Provide the [X, Y] coordinate of the cell's center where the given text is located.  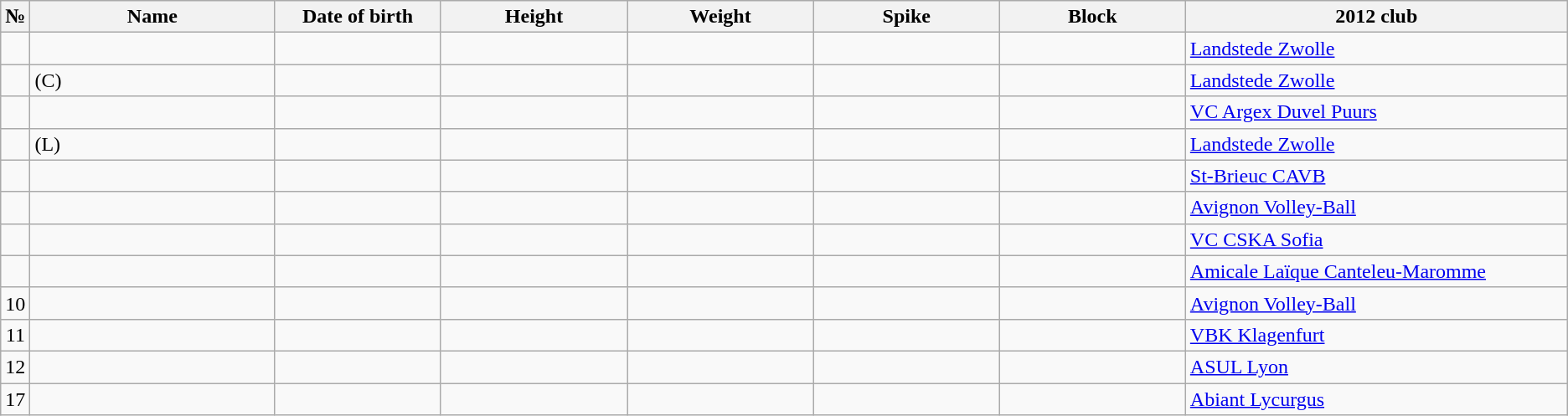
(C) [152, 80]
St-Brieuc CAVB [1376, 176]
12 [15, 367]
VC CSKA Sofia [1376, 239]
Abiant Lycurgus [1376, 399]
10 [15, 303]
11 [15, 335]
Height [534, 17]
№ [15, 17]
Spike [906, 17]
VBK Klagenfurt [1376, 335]
Amicale Laïque Canteleu-Maromme [1376, 271]
17 [15, 399]
ASUL Lyon [1376, 367]
Weight [720, 17]
Date of birth [358, 17]
Name [152, 17]
VC Argex Duvel Puurs [1376, 112]
(L) [152, 144]
Block [1092, 17]
2012 club [1376, 17]
